Return the [x, y] coordinate for the center point of the cell that contains the specified text.  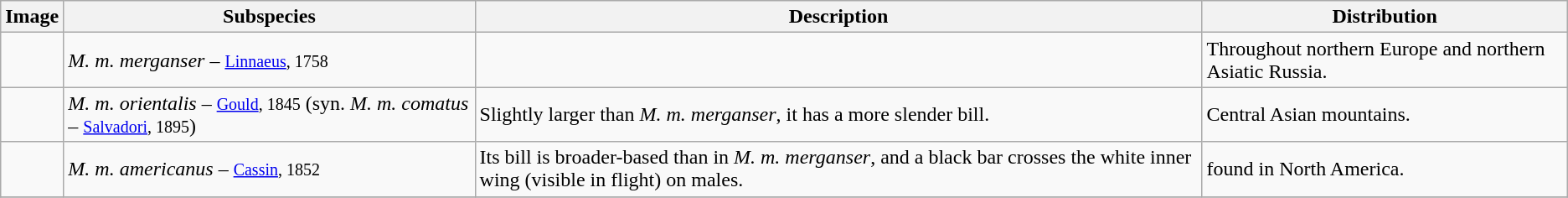
Slightly larger than M. m. merganser, it has a more slender bill. [838, 114]
Description [838, 17]
Subspecies [270, 17]
found in North America. [1385, 169]
Distribution [1385, 17]
Image [32, 17]
M. m. orientalis – Gould, 1845 (syn. M. m. comatus – Salvadori, 1895) [270, 114]
M. m. merganser – Linnaeus, 1758 [270, 60]
Its bill is broader-based than in M. m. merganser, and a black bar crosses the white inner wing (visible in flight) on males. [838, 169]
Central Asian mountains. [1385, 114]
M. m. americanus – Cassin, 1852 [270, 169]
Throughout northern Europe and northern Asiatic Russia. [1385, 60]
